Detect which cell encompasses the target text, then output its (X, Y) center coordinate. 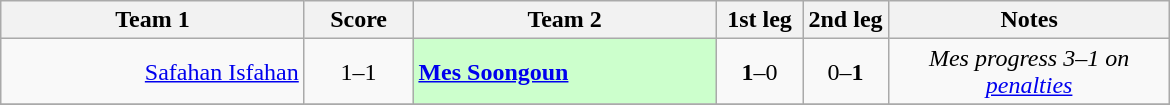
Team 1 (153, 20)
1–1 (358, 72)
1–0 (759, 72)
Safahan Isfahan (153, 72)
2nd leg (845, 20)
Mes progress 3–1 on penalties (1030, 72)
Mes Soongoun (565, 72)
Score (358, 20)
Notes (1030, 20)
Team 2 (565, 20)
1st leg (759, 20)
0–1 (845, 72)
